Find where the given text appears and provide that cell's center as (X, Y) coordinate. 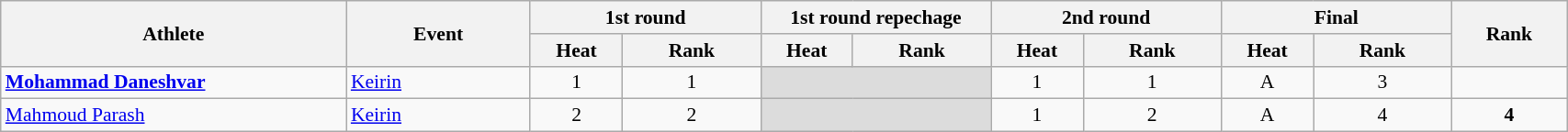
3 (1382, 82)
Athlete (174, 33)
1st round repechage (876, 17)
Mohammad Daneshvar (174, 82)
Mahmoud Parash (174, 115)
Final (1336, 17)
1st round (645, 17)
Event (439, 33)
2nd round (1106, 17)
